Capture the cell that displays the provided text and extract its [X, Y] central coordinate. 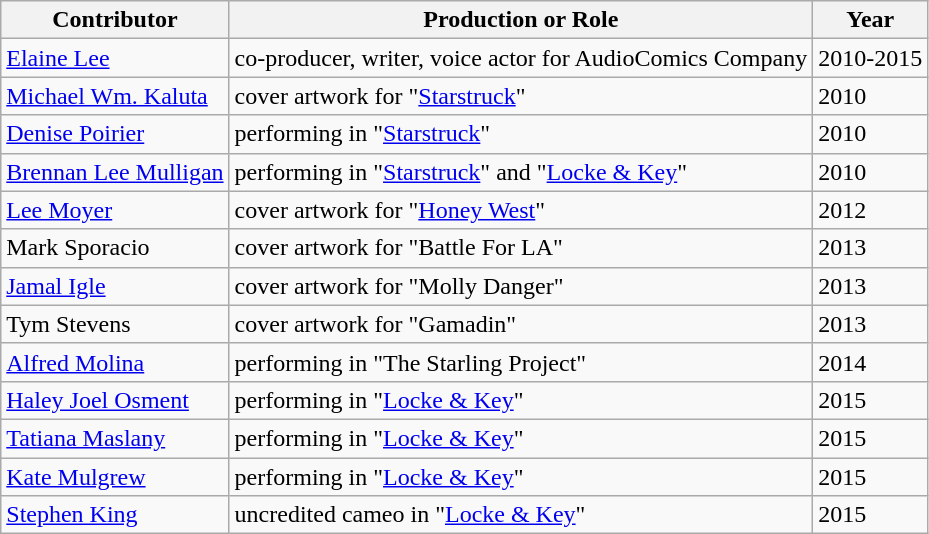
cover artwork for "Gamadin" [521, 324]
Contributor [115, 20]
performing in "Starstruck" and "Locke & Key" [521, 172]
uncredited cameo in "Locke & Key" [521, 515]
Jamal Igle [115, 286]
cover artwork for "Molly Danger" [521, 286]
Michael Wm. Kaluta [115, 96]
performing in "The Starling Project" [521, 362]
2012 [870, 210]
Tatiana Maslany [115, 438]
2010-2015 [870, 58]
performing in "Starstruck" [521, 134]
Brennan Lee Mulligan [115, 172]
Elaine Lee [115, 58]
cover artwork for "Honey West" [521, 210]
Alfred Molina [115, 362]
cover artwork for "Battle For LA" [521, 248]
Production or Role [521, 20]
Year [870, 20]
2014 [870, 362]
Tym Stevens [115, 324]
cover artwork for "Starstruck" [521, 96]
Stephen King [115, 515]
Mark Sporacio [115, 248]
Kate Mulgrew [115, 477]
Lee Moyer [115, 210]
Haley Joel Osment [115, 400]
Denise Poirier [115, 134]
co-producer, writer, voice actor for AudioComics Company [521, 58]
